Determine the (X, Y) coordinate at the center of the cell enclosing the given text.  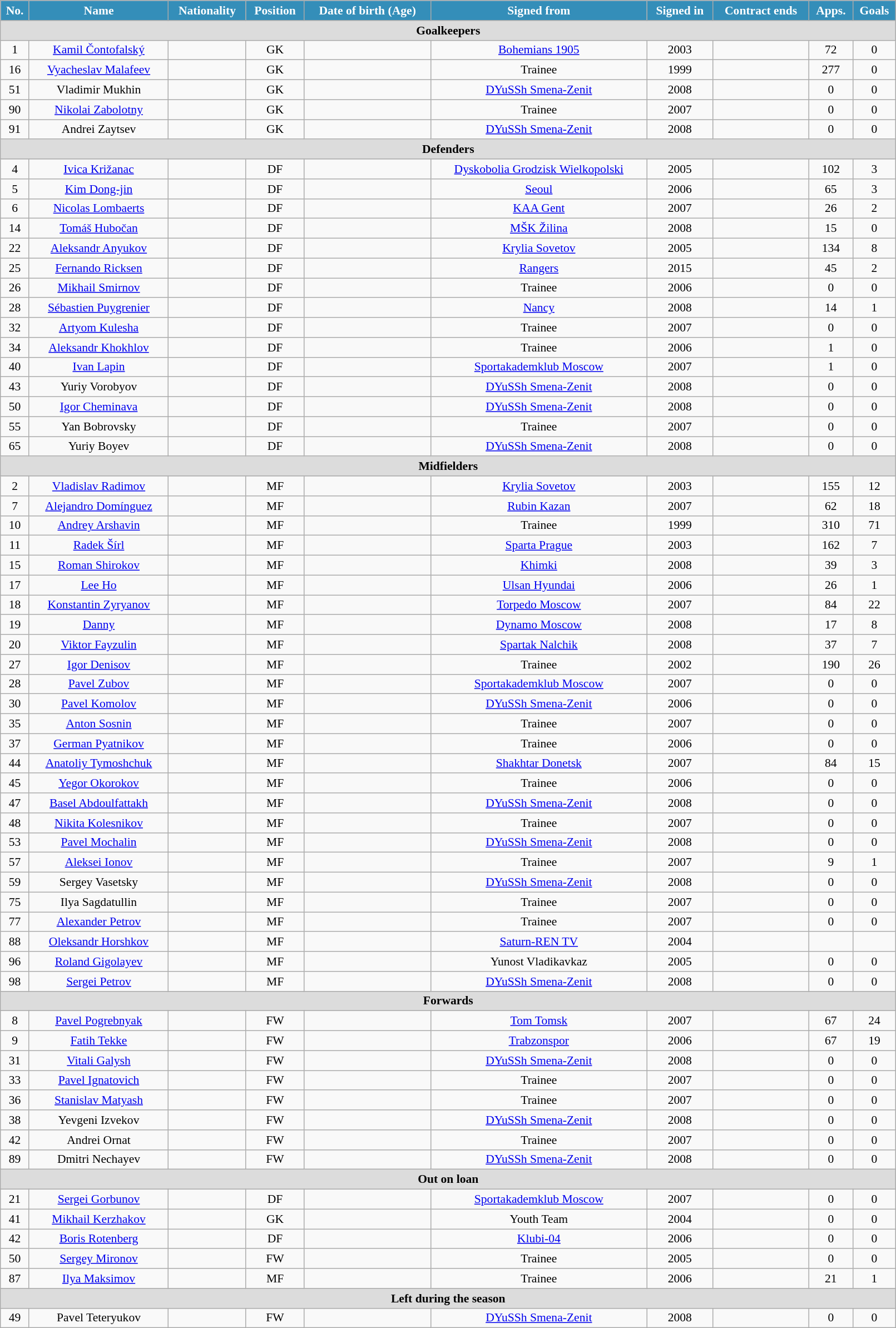
Ilya Sagdatullin (98, 902)
Ivica Križanac (98, 169)
88 (15, 942)
Pavel Mochalin (98, 843)
20 (15, 645)
Radek Šírl (98, 546)
77 (15, 922)
30 (15, 704)
190 (831, 665)
Saturn-REN TV (539, 942)
Midfielders (448, 467)
Anton Sosnin (98, 724)
Contract ends (761, 11)
98 (15, 982)
2015 (680, 268)
36 (15, 1101)
71 (874, 526)
310 (831, 526)
44 (15, 764)
96 (15, 962)
Dyskobolia Grodzisk Wielkopolski (539, 169)
Trabzonspor (539, 1041)
Roland Gigolayev (98, 962)
35 (15, 724)
102 (831, 169)
Pavel Teteryukov (98, 1318)
Torpedo Moscow (539, 605)
Sergey Vasetsky (98, 883)
Defenders (448, 150)
Igor Cheminava (98, 407)
Nicolas Lombaerts (98, 209)
Name (98, 11)
Youth Team (539, 1219)
47 (15, 803)
89 (15, 1159)
90 (15, 110)
Pavel Komolov (98, 704)
Lee Ho (98, 585)
Forwards (448, 1001)
53 (15, 843)
Tomáš Hubočan (98, 229)
MŠK Žilina (539, 229)
Sergey Mironov (98, 1259)
Vladimir Mukhin (98, 90)
Rangers (539, 268)
Andrey Arshavin (98, 526)
10 (15, 526)
Yan Bobrovsky (98, 427)
Vitali Galysh (98, 1061)
Pavel Pogrebnyak (98, 1021)
39 (831, 566)
Sergei Gorbunov (98, 1200)
Yuriy Vorobyov (98, 387)
57 (15, 863)
Vladislav Radimov (98, 486)
27 (15, 665)
134 (831, 249)
Khimki (539, 566)
34 (15, 348)
162 (831, 546)
Fatih Tekke (98, 1041)
Position (275, 11)
Ulsan Hyundai (539, 585)
16 (15, 70)
Boris Rotenberg (98, 1239)
Kamil Čontofalský (98, 50)
Anatoliy Tymoshchuk (98, 764)
Signed in (680, 11)
Tom Tomsk (539, 1021)
Left during the season (448, 1299)
Seoul (539, 189)
31 (15, 1061)
72 (831, 50)
Fernando Ricksen (98, 268)
11 (15, 546)
Signed from (539, 11)
Goals (874, 11)
Pavel Zubov (98, 684)
German Pyatnikov (98, 744)
48 (15, 823)
12 (874, 486)
33 (15, 1081)
Yevgeni Izvekov (98, 1120)
Bohemians 1905 (539, 50)
Aleksandr Khokhlov (98, 348)
Yuriy Boyev (98, 447)
Danny (98, 625)
Alejandro Domínguez (98, 506)
Date of birth (Age) (368, 11)
Kim Dong-jin (98, 189)
40 (15, 367)
Stanislav Matyash (98, 1101)
Ivan Lapin (98, 367)
Mikhail Smirnov (98, 288)
91 (15, 130)
No. (15, 11)
Nikolai Zabolotny (98, 110)
Nationality (207, 11)
KAA Gent (539, 209)
Mikhail Kerzhakov (98, 1219)
5 (15, 189)
Yunost Vladikavkaz (539, 962)
25 (15, 268)
Igor Denisov (98, 665)
59 (15, 883)
Rubin Kazan (539, 506)
Basel Abdoulfattakh (98, 803)
Roman Shirokov (98, 566)
Alexander Petrov (98, 922)
Yegor Okorokov (98, 784)
Klubi-04 (539, 1239)
87 (15, 1279)
Sparta Prague (539, 546)
41 (15, 1219)
Dynamo Moscow (539, 625)
Out on loan (448, 1180)
Nancy (539, 308)
Aleksandr Anyukov (98, 249)
32 (15, 328)
43 (15, 387)
277 (831, 70)
Apps. (831, 11)
49 (15, 1318)
Aleksei Ionov (98, 863)
Sébastien Puygrenier (98, 308)
Spartak Nalchik (539, 645)
55 (15, 427)
2002 (680, 665)
155 (831, 486)
Andrei Zaytsev (98, 130)
Pavel Ignatovich (98, 1081)
24 (874, 1021)
Shakhtar Donetsk (539, 764)
Viktor Fayzulin (98, 645)
Nikita Kolesnikov (98, 823)
Vyacheslav Malafeev (98, 70)
38 (15, 1120)
Dmitri Nechayev (98, 1159)
Artyom Kulesha (98, 328)
Goalkeepers (448, 31)
6 (15, 209)
Oleksandr Horshkov (98, 942)
Andrei Ornat (98, 1140)
Konstantin Zyryanov (98, 605)
75 (15, 902)
51 (15, 90)
62 (831, 506)
Ilya Maksimov (98, 1279)
4 (15, 169)
Sergei Petrov (98, 982)
